Return the (X, Y) coordinate for the center point of the cell that contains the specified text.  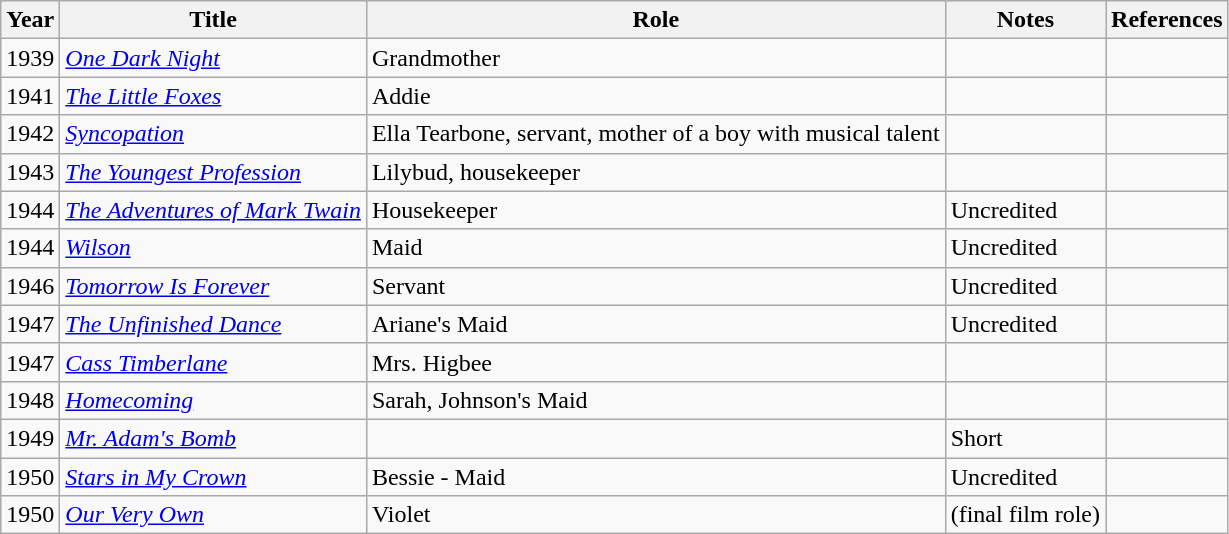
Servant (656, 286)
1948 (30, 400)
Year (30, 20)
Notes (1025, 20)
Title (214, 20)
Cass Timberlane (214, 362)
Maid (656, 248)
Lilybud, housekeeper (656, 172)
Syncopation (214, 134)
Stars in My Crown (214, 477)
Addie (656, 96)
Tomorrow Is Forever (214, 286)
1946 (30, 286)
Mr. Adam's Bomb (214, 438)
Ariane's Maid (656, 324)
(final film role) (1025, 515)
Violet (656, 515)
The Unfinished Dance (214, 324)
1949 (30, 438)
Homecoming (214, 400)
Sarah, Johnson's Maid (656, 400)
The Youngest Profession (214, 172)
The Adventures of Mark Twain (214, 210)
Role (656, 20)
Mrs. Higbee (656, 362)
Ella Tearbone, servant, mother of a boy with musical talent (656, 134)
1943 (30, 172)
1942 (30, 134)
One Dark Night (214, 58)
Our Very Own (214, 515)
References (1168, 20)
Grandmother (656, 58)
1941 (30, 96)
The Little Foxes (214, 96)
Short (1025, 438)
1939 (30, 58)
Wilson (214, 248)
Housekeeper (656, 210)
Bessie - Maid (656, 477)
